Extract the (x, y) coordinate from the center of the cell holding the provided text.  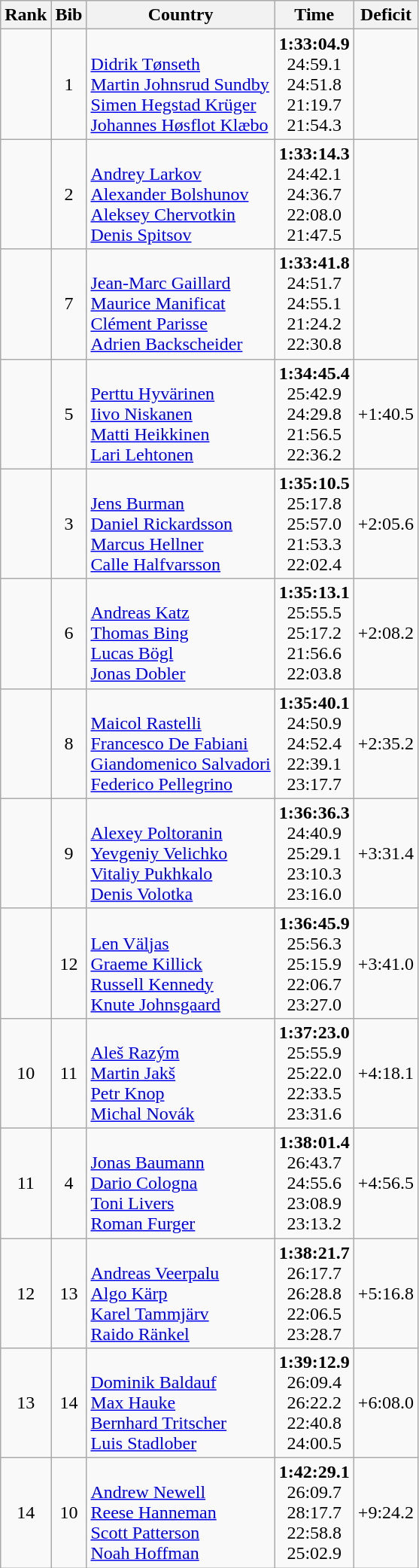
1:39:12.926:09.426:22.222:40.824:00.5 (314, 1403)
3 (69, 524)
Andrew NewellReese HannemanScott PattersonNoah Hoffman (181, 1513)
+1:40.5 (385, 414)
1:38:01.426:43.724:55.623:08.923:13.2 (314, 1183)
9 (69, 853)
1:33:04.924:59.124:51.821:19.721:54.3 (314, 84)
+6:08.0 (385, 1403)
1:33:41.824:51.724:55.121:24.222:30.8 (314, 304)
Jens BurmanDaniel RickardssonMarcus HellnerCalle Halfvarsson (181, 524)
Dominik BaldaufMax HaukeBernhard TritscherLuis Stadlober (181, 1403)
Alexey PoltoraninYevgeniy VelichkoVitaliy PukhkaloDenis Volotka (181, 853)
Didrik TønsethMartin Johnsrud SundbySimen Hegstad KrügerJohannes Høsflot Klæbo (181, 84)
1:34:45.425:42.924:29.821:56.522:36.2 (314, 414)
Jonas BaumannDario ColognaToni LiversRoman Furger (181, 1183)
+3:41.0 (385, 963)
+4:18.1 (385, 1073)
7 (69, 304)
1:36:36.324:40.925:29.123:10.323:16.0 (314, 853)
1 (69, 84)
8 (69, 743)
Country (181, 15)
5 (69, 414)
1:36:45.925:56.325:15.922:06.723:27.0 (314, 963)
Bib (69, 15)
+3:31.4 (385, 853)
6 (69, 634)
1:42:29.126:09.728:17.722:58.825:02.9 (314, 1513)
+2:05.6 (385, 524)
2 (69, 194)
1:35:40.124:50.924:52.422:39.123:17.7 (314, 743)
Andreas VeerpaluAlgo KärpKarel TammjärvRaido Ränkel (181, 1293)
+9:24.2 (385, 1513)
Time (314, 15)
+5:16.8 (385, 1293)
Rank (26, 15)
Andreas KatzThomas BingLucas BöglJonas Dobler (181, 634)
1:33:14.324:42.124:36.722:08.021:47.5 (314, 194)
Jean-Marc GaillardMaurice ManificatClément ParisseAdrien Backscheider (181, 304)
Maicol RastelliFrancesco De FabianiGiandomenico SalvadoriFederico Pellegrino (181, 743)
4 (69, 1183)
Andrey LarkovAlexander BolshunovAleksey ChervotkinDenis Spitsov (181, 194)
Len VäljasGraeme KillickRussell KennedyKnute Johnsgaard (181, 963)
Aleš RazýmMartin JakšPetr KnopMichal Novák (181, 1073)
+2:35.2 (385, 743)
1:38:21.726:17.726:28.822:06.523:28.7 (314, 1293)
1:37:23.025:55.925:22.022:33.523:31.6 (314, 1073)
+4:56.5 (385, 1183)
+2:08.2 (385, 634)
1:35:10.525:17.825:57.021:53.322:02.4 (314, 524)
Perttu HyvärinenIivo NiskanenMatti HeikkinenLari Lehtonen (181, 414)
1:35:13.125:55.525:17.221:56.622:03.8 (314, 634)
Deficit (385, 15)
